Find where the given text appears and provide that cell's center as (X, Y) coordinate. 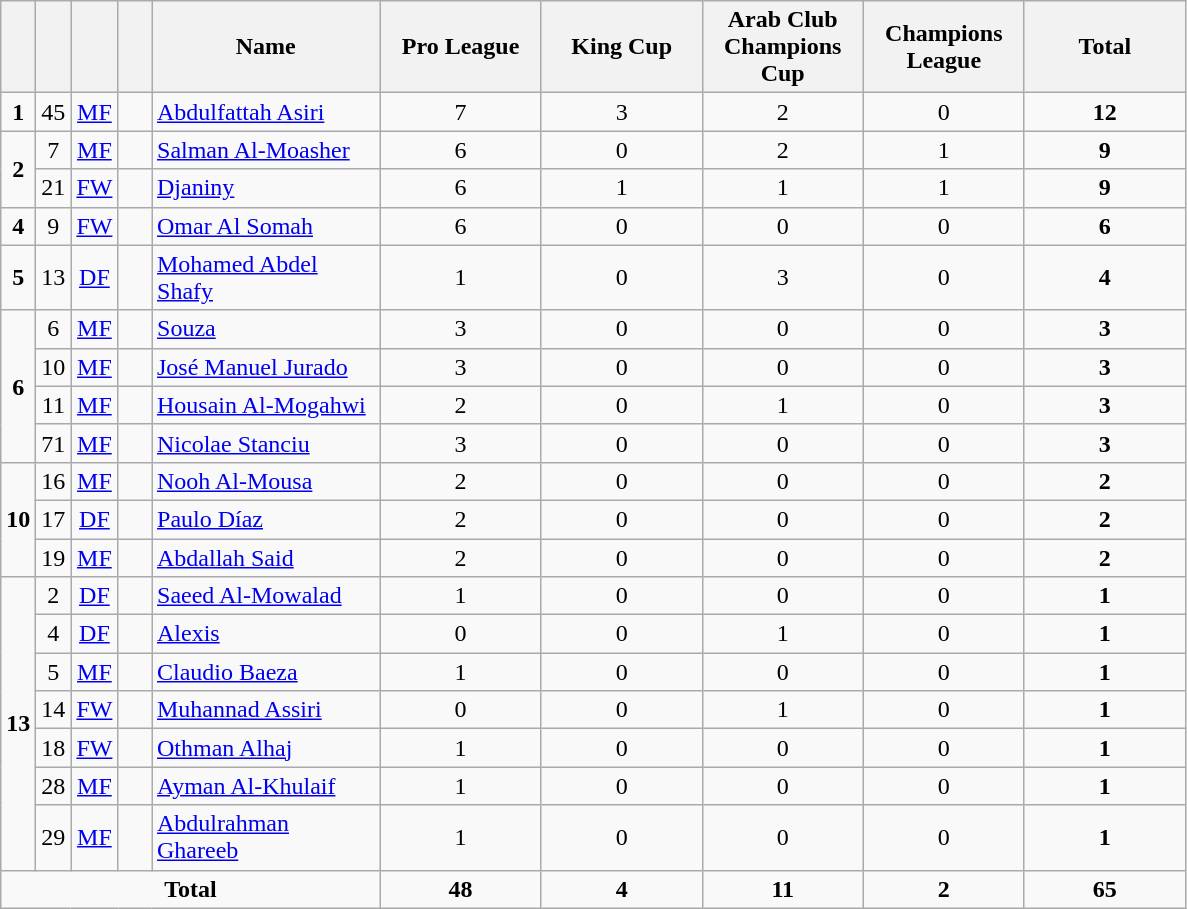
48 (460, 889)
Saeed Al-Mowalad (266, 596)
Champions League (944, 47)
Salman Al-Moasher (266, 150)
45 (54, 112)
Paulo Díaz (266, 519)
21 (54, 188)
King Cup (622, 47)
Mohamed Abdel Shafy (266, 278)
19 (54, 557)
Nicolae Stanciu (266, 443)
Omar Al Somah (266, 226)
71 (54, 443)
Othman Alhaj (266, 748)
Alexis (266, 634)
29 (54, 838)
65 (1104, 889)
28 (54, 786)
Souza (266, 329)
12 (1104, 112)
Djaniny (266, 188)
Abdallah Said (266, 557)
Arab Club Champions Cup (782, 47)
Housain Al-Mogahwi (266, 405)
18 (54, 748)
14 (54, 710)
Nooh Al-Mousa (266, 481)
Claudio Baeza (266, 672)
Name (266, 47)
17 (54, 519)
16 (54, 481)
Abdulrahman Ghareeb (266, 838)
Pro League (460, 47)
Abdulfattah Asiri (266, 112)
Ayman Al-Khulaif (266, 786)
Muhannad Assiri (266, 710)
José Manuel Jurado (266, 367)
